Determine the [x, y] coordinate at the center of the cell enclosing the given text.  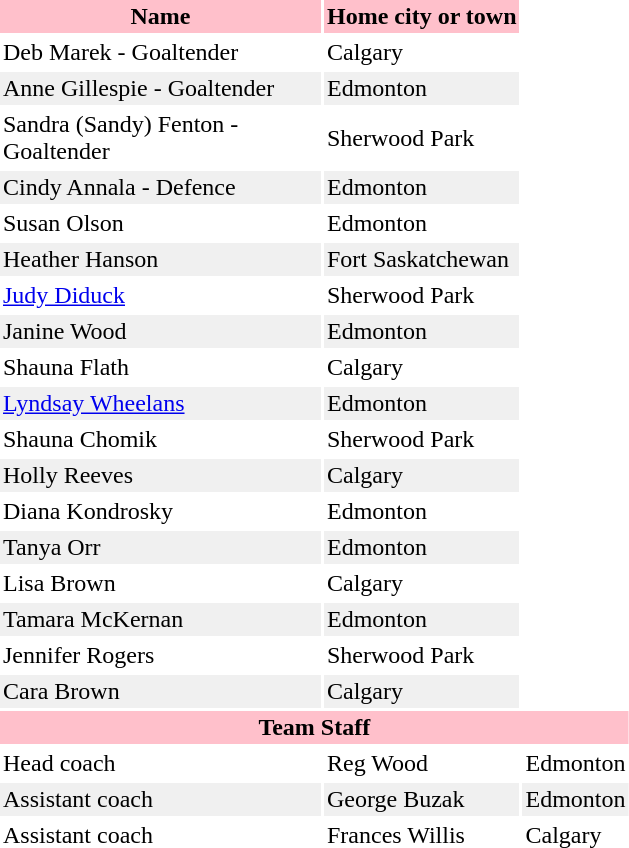
Reg Wood [422, 764]
Judy Diduck [160, 296]
Jennifer Rogers [160, 656]
Shauna Chomik [160, 440]
Heather Hanson [160, 260]
Anne Gillespie - Goaltender [160, 88]
Janine Wood [160, 332]
Sandra (Sandy) Fenton - Goaltender [160, 138]
Home city or town [422, 16]
Lyndsay Wheelans [160, 404]
Shauna Flath [160, 368]
Diana Kondrosky [160, 512]
Assistant coach [160, 800]
George Buzak [422, 800]
Holly Reeves [160, 476]
Tanya Orr [160, 548]
Tamara McKernan [160, 620]
Deb Marek - Goaltender [160, 52]
Cindy Annala - Defence [160, 188]
Fort Saskatchewan [422, 260]
Susan Olson [160, 224]
Head coach [160, 764]
Team Staff [314, 728]
Cara Brown [160, 692]
Lisa Brown [160, 584]
Name [160, 16]
